Locate the cell with the specified text and output its [X, Y] center coordinate. 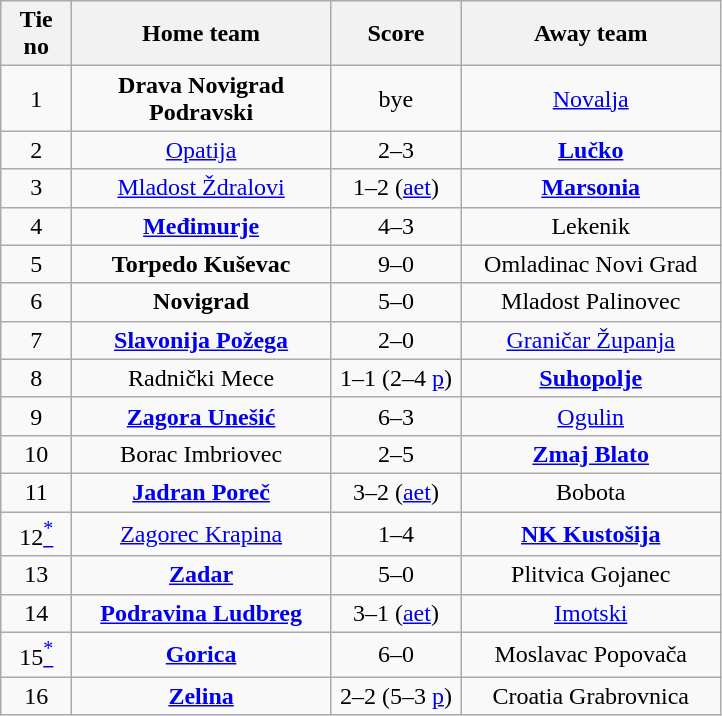
Međimurje [202, 226]
5 [36, 264]
6–3 [396, 416]
1 [36, 98]
16 [36, 696]
9–0 [396, 264]
NK Kustošija [590, 534]
6 [36, 302]
Moslavac Popovača [590, 654]
Graničar Županja [590, 340]
13 [36, 575]
Radnički Mece [202, 378]
14 [36, 613]
3–1 (aet) [396, 613]
9 [36, 416]
Novigrad [202, 302]
2–5 [396, 454]
11 [36, 492]
15* [36, 654]
Ogulin [590, 416]
Zagora Unešić [202, 416]
7 [36, 340]
Novalja [590, 98]
4–3 [396, 226]
Torpedo Kuševac [202, 264]
Zagorec Krapina [202, 534]
10 [36, 454]
6–0 [396, 654]
2–2 (5–3 p) [396, 696]
Slavonija Požega [202, 340]
Home team [202, 34]
3 [36, 188]
Gorica [202, 654]
Zmaj Blato [590, 454]
Podravina Ludbreg [202, 613]
Jadran Poreč [202, 492]
2–3 [396, 150]
Mladost Ždralovi [202, 188]
Imotski [590, 613]
Lekenik [590, 226]
Omladinac Novi Grad [590, 264]
1–2 (aet) [396, 188]
1–4 [396, 534]
Borac Imbriovec [202, 454]
2 [36, 150]
Zelina [202, 696]
Tie no [36, 34]
Away team [590, 34]
Bobota [590, 492]
bye [396, 98]
8 [36, 378]
Plitvica Gojanec [590, 575]
Opatija [202, 150]
Zadar [202, 575]
Mladost Palinovec [590, 302]
2–0 [396, 340]
Croatia Grabrovnica [590, 696]
3–2 (aet) [396, 492]
Lučko [590, 150]
Suhopolje [590, 378]
Drava Novigrad Podravski [202, 98]
12* [36, 534]
Marsonia [590, 188]
Score [396, 34]
1–1 (2–4 p) [396, 378]
4 [36, 226]
